Find where the given text appears and provide that cell's center as [X, Y] coordinate. 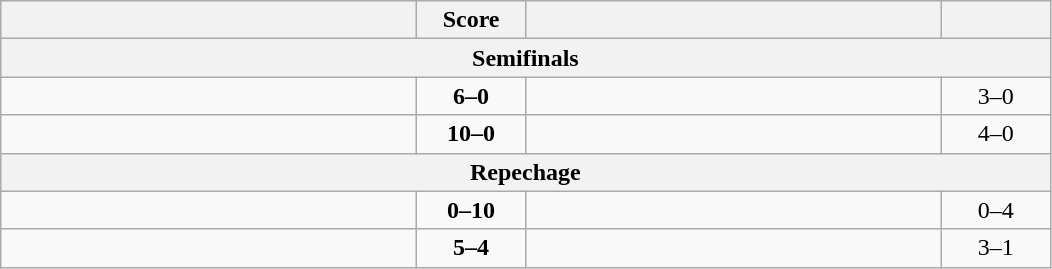
3–0 [996, 96]
5–4 [472, 248]
0–4 [996, 210]
3–1 [996, 248]
4–0 [996, 134]
0–10 [472, 210]
10–0 [472, 134]
Repechage [526, 172]
Score [472, 20]
Semifinals [526, 58]
6–0 [472, 96]
